Search for the cell housing the specified text and yield its [x, y] center coordinate. 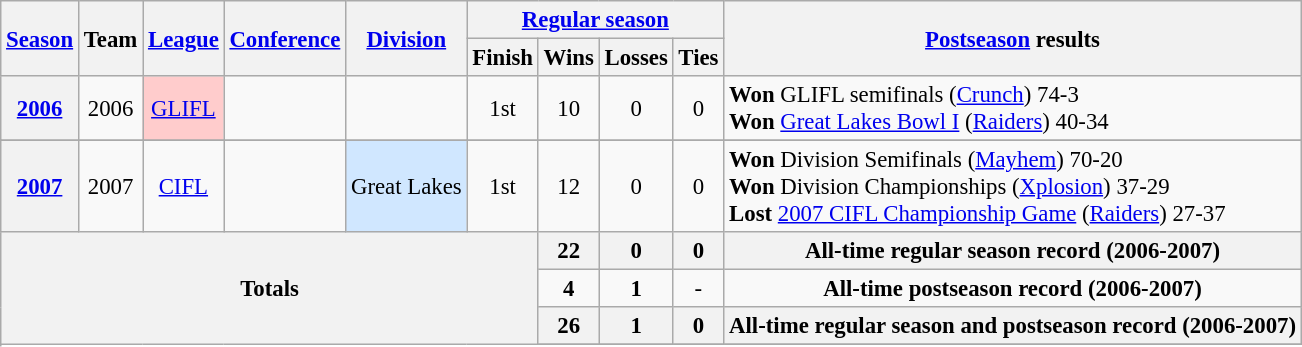
Finish [502, 58]
Won GLIFL semifinals (Crunch) 74-3Won Great Lakes Bowl I (Raiders) 40-34 [1013, 108]
League [184, 38]
Totals [270, 288]
All-time regular season record (2006-2007) [1013, 251]
26 [568, 327]
Losses [636, 58]
CIFL [184, 187]
Great Lakes [406, 187]
- [698, 289]
All-time postseason record (2006-2007) [1013, 289]
22 [568, 251]
Conference [285, 38]
Season [40, 38]
GLIFL [184, 108]
4 [568, 289]
Wins [568, 58]
10 [568, 108]
12 [568, 187]
Team [110, 38]
Won Division Semifinals (Mayhem) 70-20Won Division Championships (Xplosion) 37-29Lost 2007 CIFL Championship Game (Raiders) 27-37 [1013, 187]
Division [406, 38]
Postseason results [1013, 38]
All-time regular season and postseason record (2006-2007) [1013, 327]
Regular season [596, 20]
Ties [698, 58]
